Pinpoint the cell where the given text exists, returning its (x, y) midpoint coordinate. 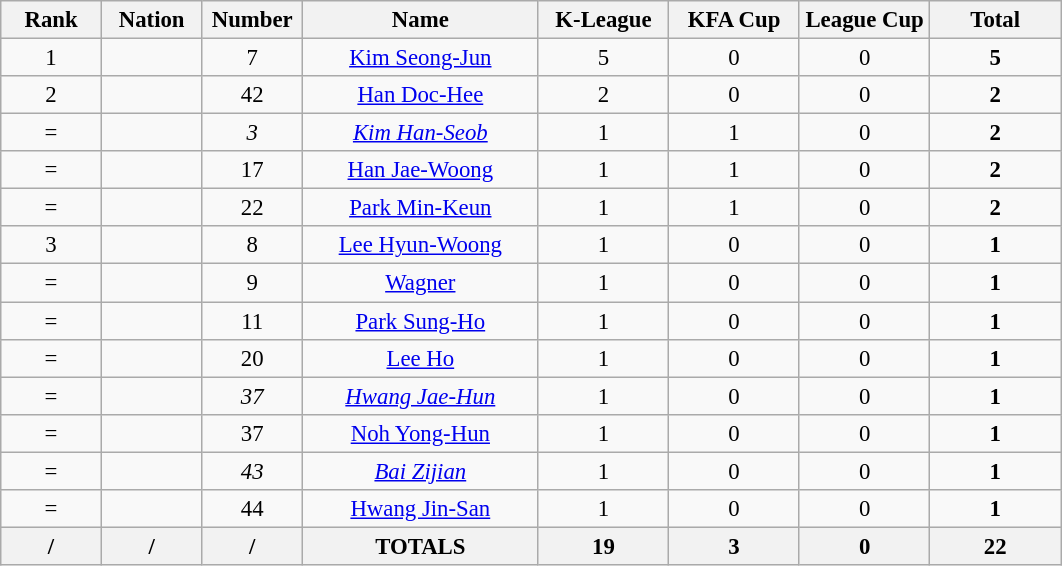
Noh Yong-Hun (421, 433)
Bai Zijian (421, 471)
11 (252, 321)
Kim Seong-Jun (421, 58)
44 (252, 509)
Nation (152, 20)
Park Min-Keun (421, 208)
TOTALS (421, 546)
Lee Ho (421, 358)
Han Jae-Woong (421, 170)
42 (252, 95)
Wagner (421, 283)
Total (996, 20)
Name (421, 20)
Hwang Jae-Hun (421, 396)
K-League (604, 20)
Lee Hyun-Woong (421, 245)
Han Doc-Hee (421, 95)
Rank (52, 20)
43 (252, 471)
19 (604, 546)
Hwang Jin-San (421, 509)
Kim Han-Seob (421, 133)
17 (252, 170)
8 (252, 245)
7 (252, 58)
Number (252, 20)
Park Sung-Ho (421, 321)
20 (252, 358)
League Cup (864, 20)
9 (252, 283)
KFA Cup (734, 20)
